Identify which cell holds the provided text, then report its [x, y] central coordinate. 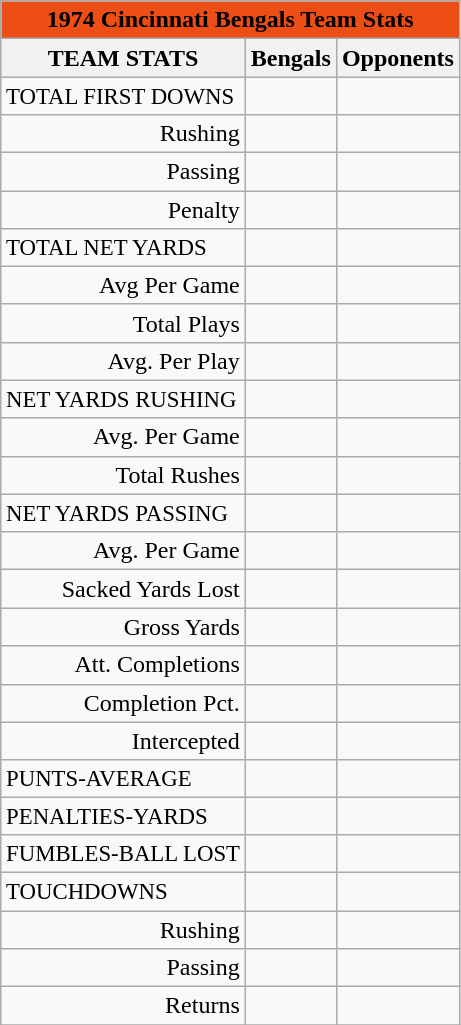
TOUCHDOWNS [124, 892]
Opponents [398, 58]
1974 Cincinnati Bengals Team Stats [230, 20]
PUNTS-AVERAGE [124, 779]
TOTAL FIRST DOWNS [124, 96]
Avg Per Game [124, 285]
Intercepted [124, 741]
Avg. Per Play [124, 361]
NET YARDS RUSHING [124, 399]
Sacked Yards Lost [124, 589]
Total Rushes [124, 475]
TOTAL NET YARDS [124, 248]
Penalty [124, 210]
NET YARDS PASSING [124, 513]
Att. Completions [124, 665]
Total Plays [124, 323]
PENALTIES-YARDS [124, 817]
FUMBLES-BALL LOST [124, 854]
Bengals [290, 58]
Completion Pct. [124, 703]
Returns [124, 1006]
Gross Yards [124, 627]
TEAM STATS [124, 58]
